Detect which cell encompasses the target text, then output its [x, y] center coordinate. 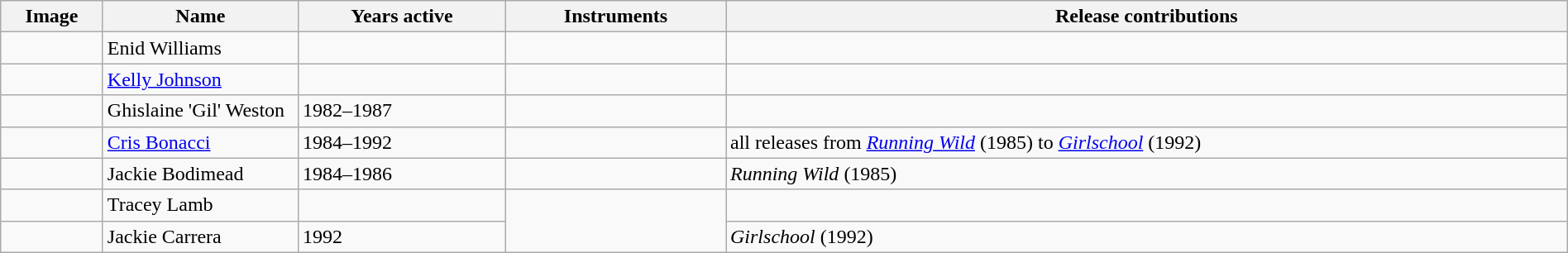
Enid Williams [200, 48]
Ghislaine 'Gil' Weston [200, 111]
1982–1987 [402, 111]
Cris Bonacci [200, 142]
Girlschool (1992) [1147, 236]
Jackie Carrera [200, 236]
Kelly Johnson [200, 79]
1992 [402, 236]
Instruments [615, 17]
1984–1992 [402, 142]
Jackie Bodimead [200, 174]
1984–1986 [402, 174]
Name [200, 17]
Running Wild (1985) [1147, 174]
Years active [402, 17]
all releases from Running Wild (1985) to Girlschool (1992) [1147, 142]
Tracey Lamb [200, 205]
Image [52, 17]
Release contributions [1147, 17]
